Detect which cell encompasses the target text, then output its (X, Y) center coordinate. 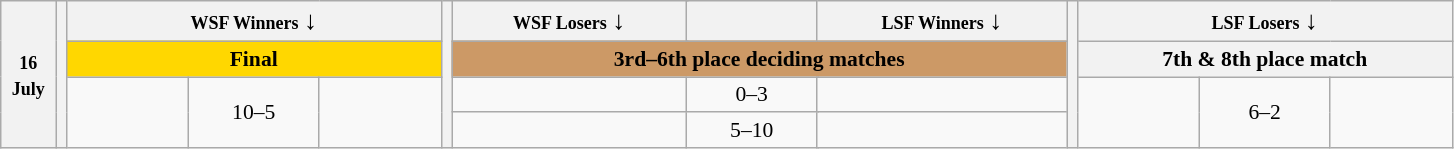
6–2 (1265, 112)
WSF Winners ↓ (254, 21)
Final (254, 59)
3rd–6th place deciding matches (760, 59)
7th & 8th place match (1264, 59)
LSF Winners ↓ (942, 21)
16July (28, 74)
0–3 (752, 95)
WSF Losers ↓ (570, 21)
LSF Losers ↓ (1264, 21)
10–5 (254, 112)
5–10 (752, 131)
